Identify which cell holds the provided text, then report its [X, Y] central coordinate. 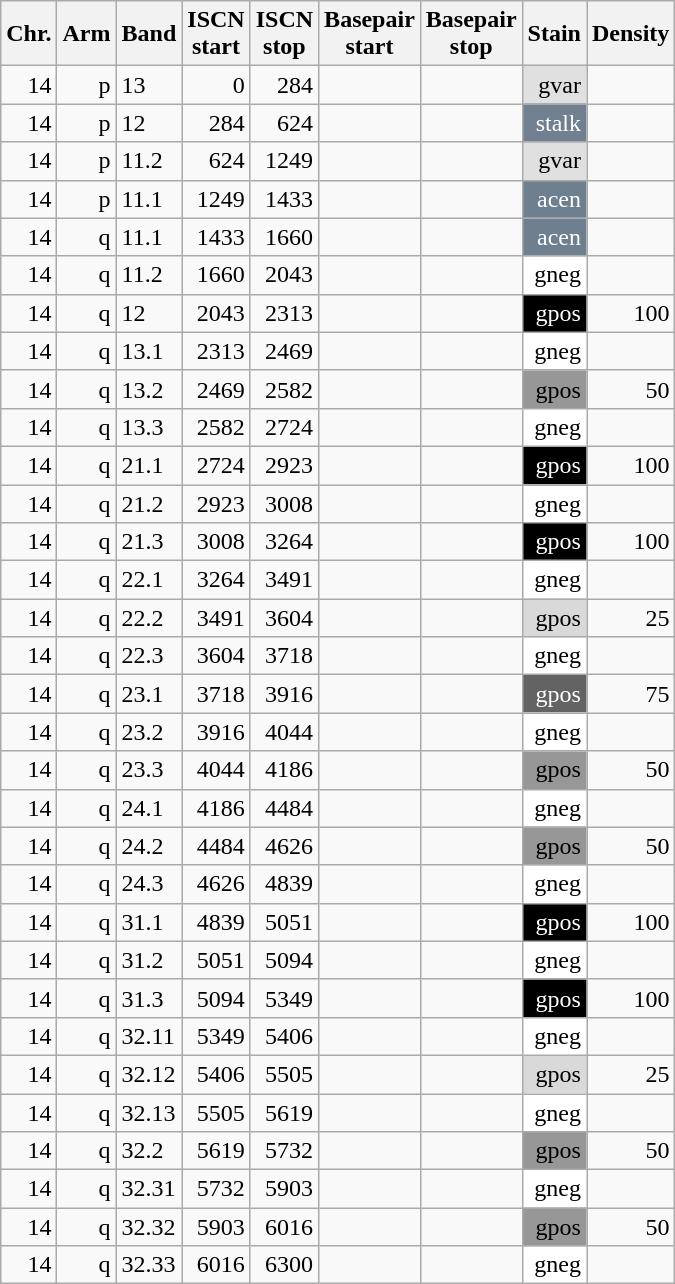
21.2 [149, 503]
Basepairstart [370, 34]
23.2 [149, 732]
24.2 [149, 846]
Band [149, 34]
Basepairstop [471, 34]
32.31 [149, 1189]
Density [630, 34]
23.1 [149, 694]
24.3 [149, 884]
32.2 [149, 1151]
22.2 [149, 618]
32.11 [149, 1036]
22.1 [149, 580]
stalk [554, 123]
31.2 [149, 960]
0 [216, 85]
ISCNstart [216, 34]
23.3 [149, 770]
Stain [554, 34]
6300 [284, 1265]
13.1 [149, 351]
31.3 [149, 998]
24.1 [149, 808]
13.2 [149, 389]
13 [149, 85]
ISCNstop [284, 34]
32.33 [149, 1265]
22.3 [149, 656]
32.12 [149, 1074]
32.32 [149, 1227]
Arm [86, 34]
21.1 [149, 465]
75 [630, 694]
32.13 [149, 1113]
Chr. [29, 34]
13.3 [149, 427]
31.1 [149, 922]
21.3 [149, 542]
